Find where the given text appears and provide that cell's center as (X, Y) coordinate. 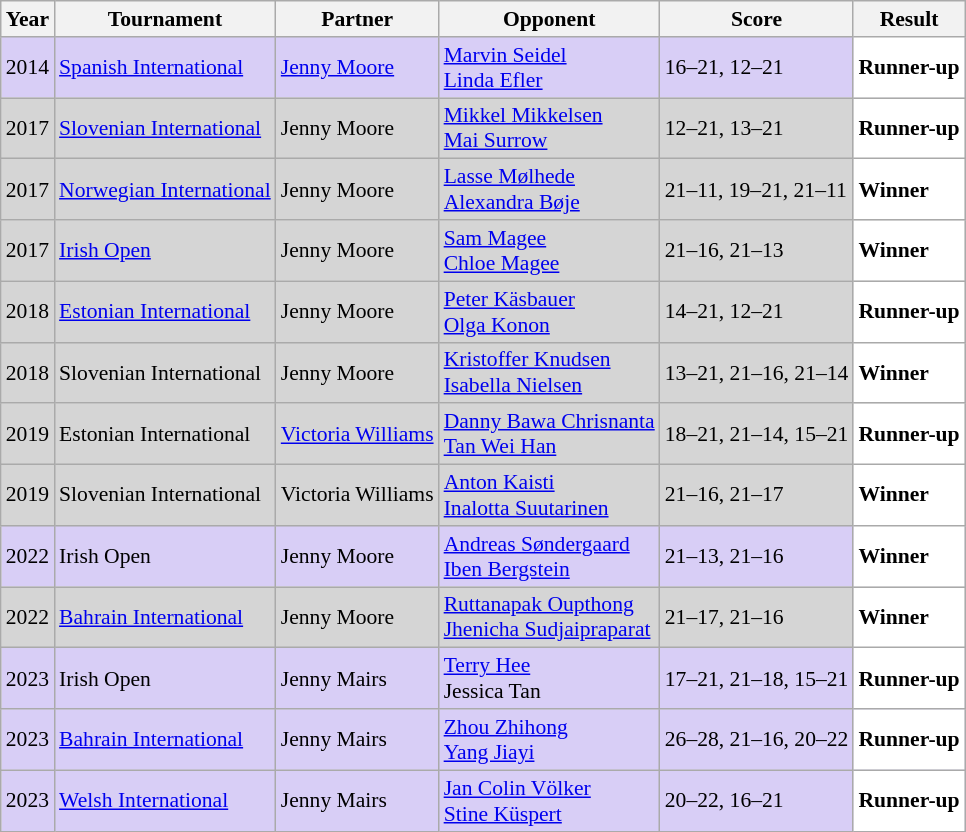
Mikkel Mikkelsen Mai Surrow (550, 128)
Kristoffer Knudsen Isabella Nielsen (550, 372)
Score (757, 19)
Zhou Zhihong Yang Jiayi (550, 740)
20–22, 16–21 (757, 800)
21–11, 19–21, 21–11 (757, 190)
Danny Bawa Chrisnanta Tan Wei Han (550, 434)
Ruttanapak Oupthong Jhenicha Sudjaipraparat (550, 618)
13–21, 21–16, 21–14 (757, 372)
Sam Magee Chloe Magee (550, 250)
Spanish International (165, 68)
Year (28, 19)
Partner (358, 19)
Norwegian International (165, 190)
Peter Käsbauer Olga Konon (550, 312)
Jan Colin Völker Stine Küspert (550, 800)
17–21, 21–18, 15–21 (757, 678)
Andreas Søndergaard Iben Bergstein (550, 556)
Result (908, 19)
18–21, 21–14, 15–21 (757, 434)
Lasse Mølhede Alexandra Bøje (550, 190)
14–21, 12–21 (757, 312)
Tournament (165, 19)
21–16, 21–13 (757, 250)
Opponent (550, 19)
16–21, 12–21 (757, 68)
Marvin Seidel Linda Efler (550, 68)
Terry Hee Jessica Tan (550, 678)
2014 (28, 68)
26–28, 21–16, 20–22 (757, 740)
Welsh International (165, 800)
Anton Kaisti Inalotta Suutarinen (550, 496)
21–13, 21–16 (757, 556)
21–17, 21–16 (757, 618)
12–21, 13–21 (757, 128)
21–16, 21–17 (757, 496)
